Capture the cell that displays the provided text and extract its (X, Y) central coordinate. 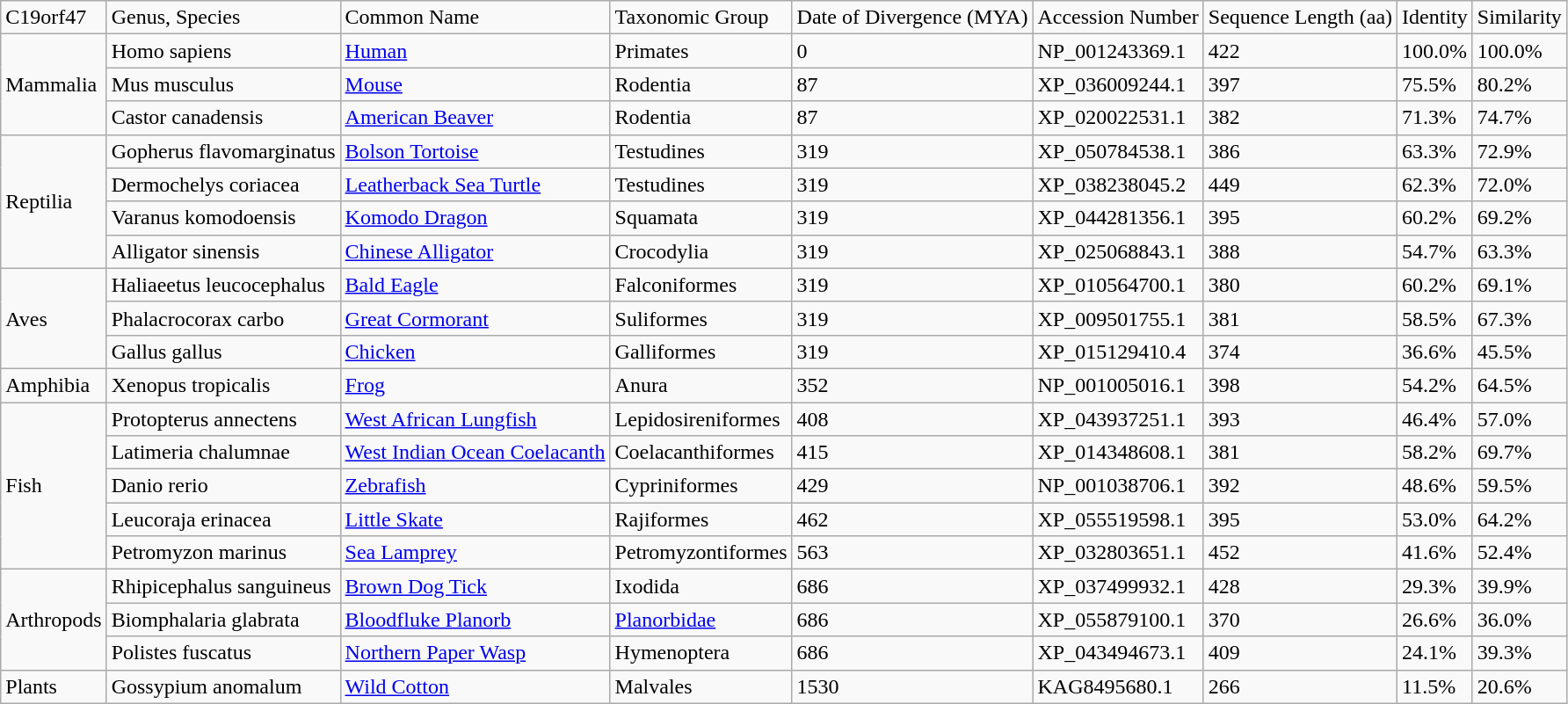
XP_010564700.1 (1118, 285)
Little Skate (475, 519)
Danio rerio (223, 486)
Malvales (701, 686)
Gopherus flavomarginatus (223, 151)
62.3% (1435, 185)
XP_055879100.1 (1118, 620)
29.3% (1435, 586)
48.6% (1435, 486)
449 (1300, 185)
XP_055519598.1 (1118, 519)
Galliformes (701, 352)
46.4% (1435, 419)
64.2% (1519, 519)
Anura (701, 385)
American Beaver (475, 118)
69.1% (1519, 285)
36.0% (1519, 620)
Chinese Alligator (475, 251)
Similarity (1519, 18)
Leucoraja erinacea (223, 519)
415 (912, 453)
Great Cormorant (475, 318)
Komodo Dragon (475, 218)
Phalacrocorax carbo (223, 318)
Reptilia (54, 201)
XP_044281356.1 (1118, 218)
XP_043494673.1 (1118, 653)
69.2% (1519, 218)
Castor canadensis (223, 118)
462 (912, 519)
69.7% (1519, 453)
39.3% (1519, 653)
11.5% (1435, 686)
XP_025068843.1 (1118, 251)
57.0% (1519, 419)
Zebrafish (475, 486)
XP_037499932.1 (1118, 586)
XP_014348608.1 (1118, 453)
Coelacanthiformes (701, 453)
XP_038238045.2 (1118, 185)
Brown Dog Tick (475, 586)
75.5% (1435, 84)
408 (912, 419)
Plants (54, 686)
39.9% (1519, 586)
Xenopus tropicalis (223, 385)
41.6% (1435, 553)
58.2% (1435, 453)
36.6% (1435, 352)
Sea Lamprey (475, 553)
Genus, Species (223, 18)
Squamata (701, 218)
Falconiformes (701, 285)
20.6% (1519, 686)
XP_032803651.1 (1118, 553)
Haliaeetus leucocephalus (223, 285)
386 (1300, 151)
398 (1300, 385)
Ixodida (701, 586)
Human (475, 51)
Common Name (475, 18)
Protopterus annectens (223, 419)
XP_009501755.1 (1118, 318)
54.2% (1435, 385)
Primates (701, 51)
45.5% (1519, 352)
Cypriniformes (701, 486)
67.3% (1519, 318)
Dermochelys coriacea (223, 185)
Amphibia (54, 385)
Hymenoptera (701, 653)
Alligator sinensis (223, 251)
C19orf47 (54, 18)
52.4% (1519, 553)
1530 (912, 686)
Bald Eagle (475, 285)
West Indian Ocean Coelacanth (475, 453)
Aves (54, 318)
409 (1300, 653)
382 (1300, 118)
XP_036009244.1 (1118, 84)
Suliformes (701, 318)
Biomphalaria glabrata (223, 620)
429 (912, 486)
Mus musculus (223, 84)
Arthropods (54, 620)
KAG8495680.1 (1118, 686)
59.5% (1519, 486)
Latimeria chalumnae (223, 453)
XP_050784538.1 (1118, 151)
Petromyzontiformes (701, 553)
Gossypium anomalum (223, 686)
NP_001005016.1 (1118, 385)
Homo sapiens (223, 51)
266 (1300, 686)
Rhipicephalus sanguineus (223, 586)
XP_043937251.1 (1118, 419)
NP_001243369.1 (1118, 51)
370 (1300, 620)
Identity (1435, 18)
Mammalia (54, 84)
26.6% (1435, 620)
0 (912, 51)
374 (1300, 352)
Polistes fuscatus (223, 653)
Northern Paper Wasp (475, 653)
Wild Cotton (475, 686)
563 (912, 553)
393 (1300, 419)
XP_020022531.1 (1118, 118)
64.5% (1519, 385)
452 (1300, 553)
397 (1300, 84)
54.7% (1435, 251)
Chicken (475, 352)
Taxonomic Group (701, 18)
74.7% (1519, 118)
53.0% (1435, 519)
Accession Number (1118, 18)
NP_001038706.1 (1118, 486)
380 (1300, 285)
72.9% (1519, 151)
Fish (54, 486)
58.5% (1435, 318)
72.0% (1519, 185)
XP_015129410.4 (1118, 352)
Petromyzon marinus (223, 553)
Planorbidae (701, 620)
Crocodylia (701, 251)
352 (912, 385)
Lepidosireniformes (701, 419)
80.2% (1519, 84)
Gallus gallus (223, 352)
Mouse (475, 84)
422 (1300, 51)
Bolson Tortoise (475, 151)
71.3% (1435, 118)
Date of Divergence (MYA) (912, 18)
Leatherback Sea Turtle (475, 185)
West African Lungfish (475, 419)
Bloodfluke Planorb (475, 620)
Rajiformes (701, 519)
392 (1300, 486)
Frog (475, 385)
Varanus komodoensis (223, 218)
428 (1300, 586)
388 (1300, 251)
Sequence Length (aa) (1300, 18)
24.1% (1435, 653)
